Identify which cell holds the provided text, then report its (x, y) central coordinate. 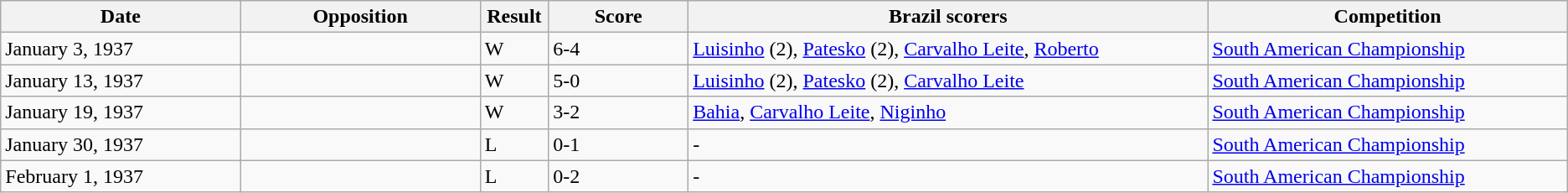
Score (618, 17)
Luisinho (2), Patesko (2), Carvalho Leite (948, 81)
Luisinho (2), Patesko (2), Carvalho Leite, Roberto (948, 49)
6-4 (618, 49)
0-2 (618, 176)
3-2 (618, 112)
Opposition (360, 17)
January 19, 1937 (121, 112)
Date (121, 17)
Brazil scorers (948, 17)
Bahia, Carvalho Leite, Niginho (948, 112)
February 1, 1937 (121, 176)
5-0 (618, 81)
Result (514, 17)
January 30, 1937 (121, 144)
January 13, 1937 (121, 81)
Competition (1387, 17)
January 3, 1937 (121, 49)
0-1 (618, 144)
